Scan for the cell matching the given text and deliver its [X, Y] coordinate at center. 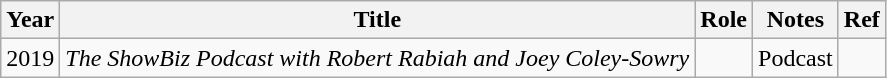
The ShowBiz Podcast with Robert Rabiah and Joey Coley-Sowry [378, 58]
Notes [796, 20]
2019 [30, 58]
Title [378, 20]
Role [724, 20]
Ref [862, 20]
Year [30, 20]
Podcast [796, 58]
